Extract the [x, y] coordinate from the center of the cell holding the provided text.  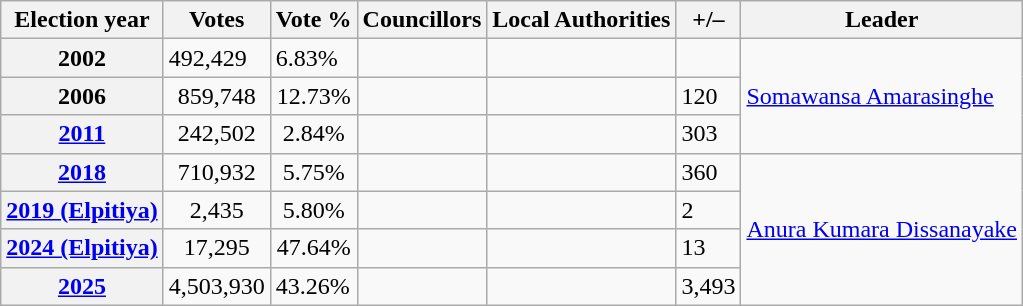
+/– [708, 20]
13 [708, 248]
47.64% [314, 248]
4,503,930 [216, 286]
2018 [82, 172]
303 [708, 134]
5.80% [314, 210]
2 [708, 210]
Local Authorities [582, 20]
Anura Kumara Dissanayake [882, 229]
2002 [82, 58]
Election year [82, 20]
2011 [82, 134]
2019 (Elpitiya) [82, 210]
3,493 [708, 286]
43.26% [314, 286]
710,932 [216, 172]
12.73% [314, 96]
Vote % [314, 20]
492,429 [216, 58]
5.75% [314, 172]
2.84% [314, 134]
Councillors [422, 20]
2006 [82, 96]
859,748 [216, 96]
2024 (Elpitiya) [82, 248]
17,295 [216, 248]
Somawansa Amarasinghe [882, 96]
120 [708, 96]
Votes [216, 20]
Leader [882, 20]
242,502 [216, 134]
360 [708, 172]
2,435 [216, 210]
6.83% [314, 58]
2025 [82, 286]
